Return [x, y] of the center of cell containing provided text 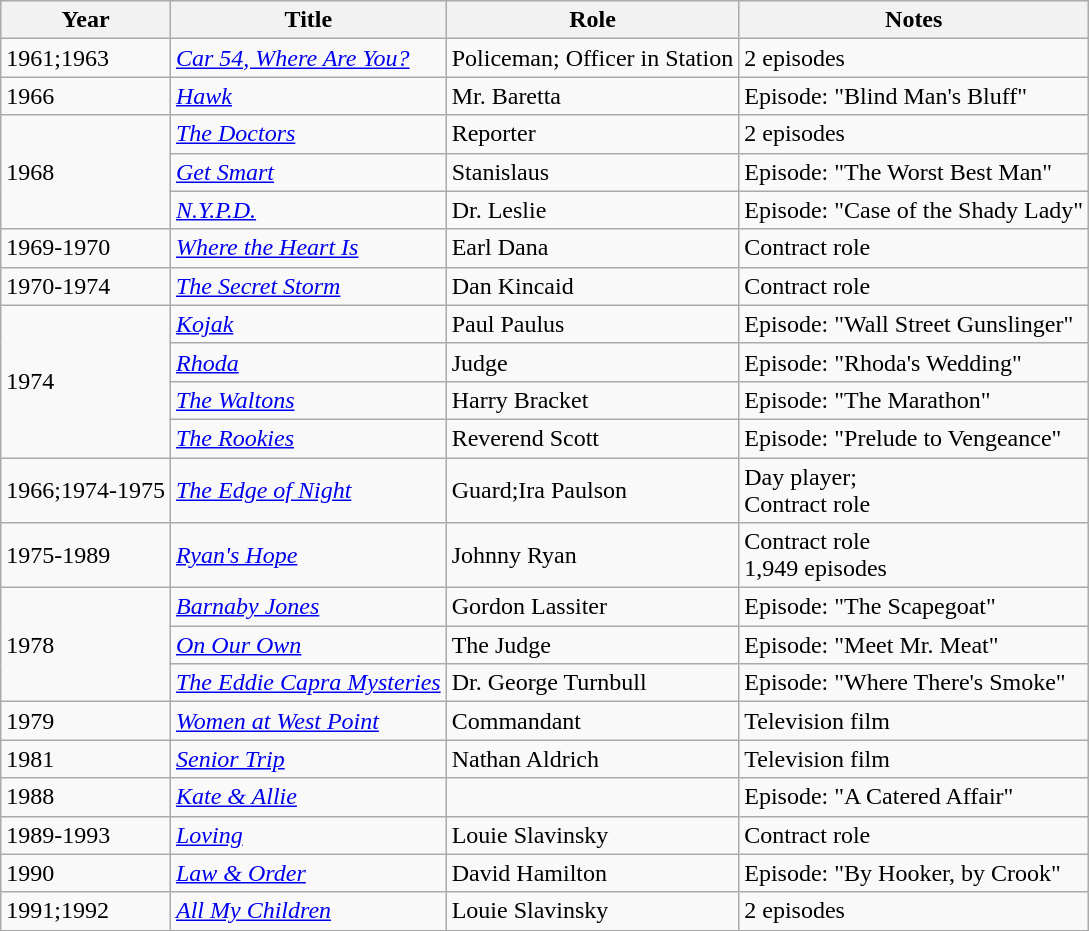
1974 [86, 381]
Paul Paulus [592, 324]
The Doctors [308, 134]
Reverend Scott [592, 438]
The Waltons [308, 400]
Women at West Point [308, 721]
1989-1993 [86, 835]
Episode: "Prelude to Vengeance" [914, 438]
Harry Bracket [592, 400]
Earl Dana [592, 248]
Episode: "By Hooker, by Crook" [914, 873]
Episode: "A Catered Affair" [914, 797]
Policeman; Officer in Station [592, 58]
Commandant [592, 721]
Episode: "Where There's Smoke" [914, 683]
David Hamilton [592, 873]
1990 [86, 873]
Where the Heart Is [308, 248]
Judge [592, 362]
Barnaby Jones [308, 607]
1966;1974-1975 [86, 490]
Episode: "Wall Street Gunslinger" [914, 324]
Reporter [592, 134]
1981 [86, 759]
Kate & Allie [308, 797]
1988 [86, 797]
Senior Trip [308, 759]
Episode: "Case of the Shady Lady" [914, 210]
Kojak [308, 324]
The Secret Storm [308, 286]
1991;1992 [86, 911]
Contract role1,949 episodes [914, 556]
All My Children [308, 911]
Day player;Contract role [914, 490]
On Our Own [308, 645]
Hawk [308, 96]
1969-1970 [86, 248]
The Rookies [308, 438]
Episode: "Rhoda's Wedding" [914, 362]
1970-1974 [86, 286]
Episode: "The Scapegoat" [914, 607]
Stanislaus [592, 172]
Year [86, 20]
N.Y.P.D. [308, 210]
Title [308, 20]
1975-1989 [86, 556]
Mr. Baretta [592, 96]
Johnny Ryan [592, 556]
The Judge [592, 645]
Law & Order [308, 873]
The Eddie Capra Mysteries [308, 683]
Guard;Ira Paulson [592, 490]
Episode: "The Marathon" [914, 400]
Rhoda [308, 362]
1966 [86, 96]
1979 [86, 721]
Role [592, 20]
Dr. Leslie [592, 210]
Get Smart [308, 172]
1961;1963 [86, 58]
Episode: "Meet Mr. Meat" [914, 645]
Loving [308, 835]
Nathan Aldrich [592, 759]
Dan Kincaid [592, 286]
Notes [914, 20]
Ryan's Hope [308, 556]
1978 [86, 645]
Dr. George Turnbull [592, 683]
Episode: "Blind Man's Bluff" [914, 96]
1968 [86, 172]
The Edge of Night [308, 490]
Car 54, Where Are You? [308, 58]
Episode: "The Worst Best Man" [914, 172]
Gordon Lassiter [592, 607]
